Pinpoint the cell where the given text exists, returning its [x, y] midpoint coordinate. 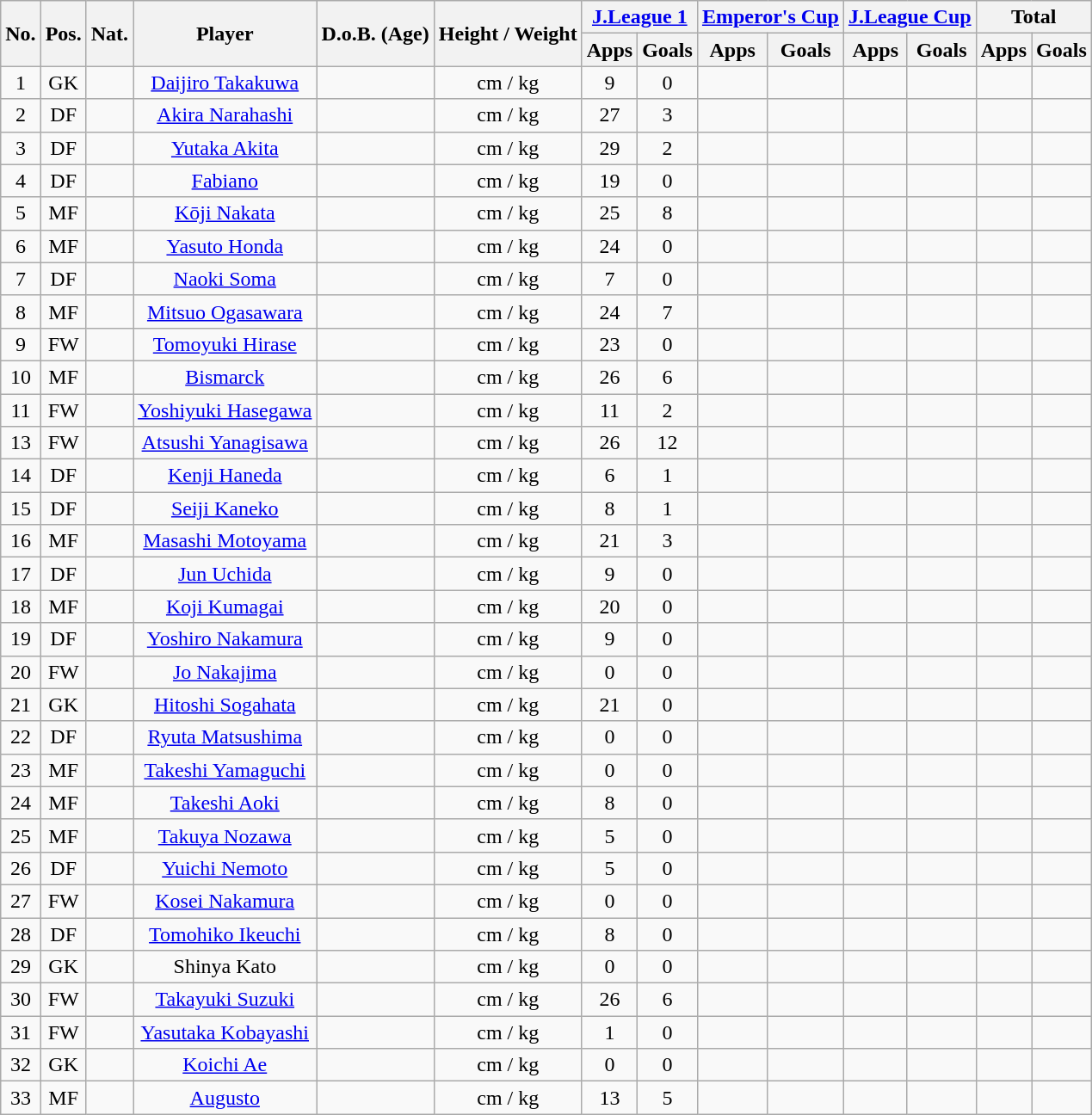
Kenji Haneda [225, 476]
Yasutaka Kobayashi [225, 1032]
32 [21, 1065]
22 [21, 737]
Kōji Nakata [225, 213]
No. [21, 34]
28 [21, 933]
Jun Uchida [225, 574]
Ryuta Matsushima [225, 737]
Augusto [225, 1098]
Daijiro Takakuwa [225, 83]
Tomoyuki Hirase [225, 344]
Koichi Ae [225, 1065]
Hitoshi Sogahata [225, 705]
Kosei Nakamura [225, 901]
J.League 1 [639, 17]
Atsushi Yanagisawa [225, 443]
Masashi Motoyama [225, 541]
Nat. [109, 34]
Mitsuo Ogasawara [225, 311]
Bismarck [225, 377]
Takeshi Yamaguchi [225, 770]
33 [21, 1098]
31 [21, 1032]
12 [668, 443]
Emperor's Cup [770, 17]
Total [1033, 17]
Takayuki Suzuki [225, 1000]
Pos. [64, 34]
15 [21, 508]
D.o.B. (Age) [375, 34]
Takeshi Aoki [225, 803]
Fabiano [225, 181]
18 [21, 607]
16 [21, 541]
Shinya Kato [225, 967]
Yasuto Honda [225, 246]
17 [21, 574]
Koji Kumagai [225, 607]
Yutaka Akita [225, 148]
Player [225, 34]
Yoshiro Nakamura [225, 639]
Takuya Nozawa [225, 835]
Yoshiyuki Hasegawa [225, 410]
Naoki Soma [225, 279]
14 [21, 476]
10 [21, 377]
Jo Nakajima [225, 672]
Yuichi Nemoto [225, 868]
30 [21, 1000]
Height / Weight [508, 34]
Seiji Kaneko [225, 508]
Akira Narahashi [225, 115]
4 [21, 181]
J.League Cup [910, 17]
Tomohiko Ikeuchi [225, 933]
